Determine the (X, Y) coordinate at the center of the cell enclosing the given text.  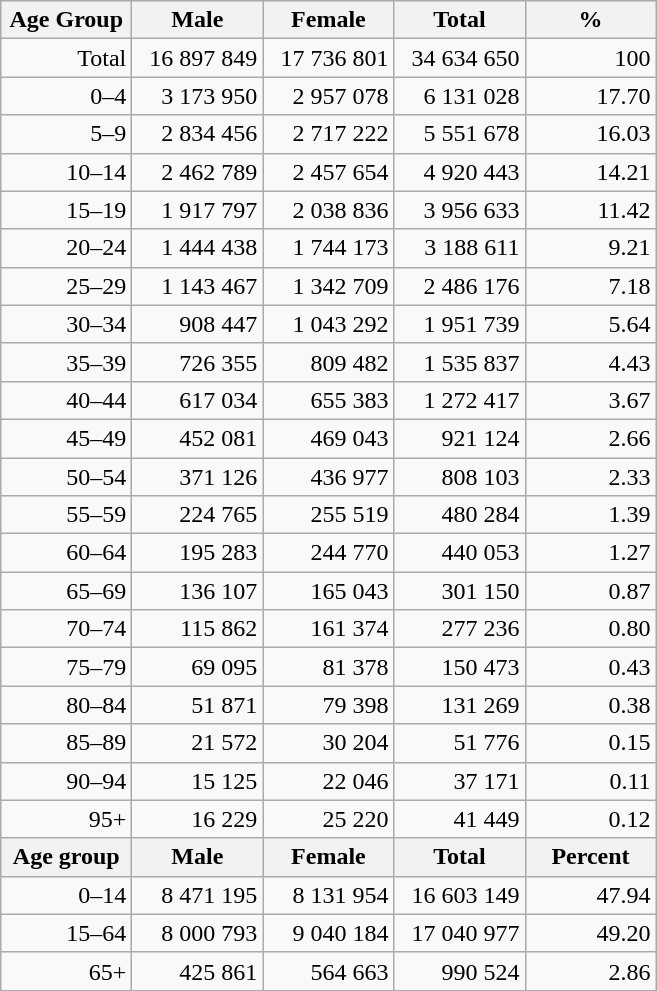
2 957 078 (328, 96)
41 449 (460, 819)
4.43 (590, 362)
1 535 837 (460, 362)
17 040 977 (460, 933)
8 471 195 (198, 895)
1 744 173 (328, 248)
2 486 176 (460, 286)
85–89 (66, 743)
8 000 793 (198, 933)
45–49 (66, 438)
0.11 (590, 781)
14.21 (590, 172)
301 150 (460, 591)
4 920 443 (460, 172)
0.38 (590, 705)
809 482 (328, 362)
37 171 (460, 781)
255 519 (328, 515)
65+ (66, 971)
Age Group (66, 20)
% (590, 20)
22 046 (328, 781)
726 355 (198, 362)
0.87 (590, 591)
20–24 (66, 248)
81 378 (328, 667)
0.43 (590, 667)
65–69 (66, 591)
40–44 (66, 400)
1 143 467 (198, 286)
990 524 (460, 971)
2.33 (590, 477)
10–14 (66, 172)
2.86 (590, 971)
90–94 (66, 781)
1 043 292 (328, 324)
15 125 (198, 781)
16.03 (590, 134)
617 034 (198, 400)
16 603 149 (460, 895)
15–64 (66, 933)
436 977 (328, 477)
17.70 (590, 96)
49.20 (590, 933)
469 043 (328, 438)
5 551 678 (460, 134)
1.27 (590, 553)
35–39 (66, 362)
17 736 801 (328, 58)
0.15 (590, 743)
51 871 (198, 705)
224 765 (198, 515)
2.66 (590, 438)
47.94 (590, 895)
908 447 (198, 324)
75–79 (66, 667)
3.67 (590, 400)
80–84 (66, 705)
15–19 (66, 210)
808 103 (460, 477)
30–34 (66, 324)
425 861 (198, 971)
16 229 (198, 819)
2 457 654 (328, 172)
55–59 (66, 515)
95+ (66, 819)
161 374 (328, 629)
60–64 (66, 553)
1 272 417 (460, 400)
165 043 (328, 591)
34 634 650 (460, 58)
100 (590, 58)
1.39 (590, 515)
7.18 (590, 286)
0–4 (66, 96)
21 572 (198, 743)
0.12 (590, 819)
0.80 (590, 629)
9 040 184 (328, 933)
25 220 (328, 819)
16 897 849 (198, 58)
480 284 (460, 515)
921 124 (460, 438)
50–54 (66, 477)
25–29 (66, 286)
3 956 633 (460, 210)
Age group (66, 857)
655 383 (328, 400)
1 342 709 (328, 286)
51 776 (460, 743)
3 188 611 (460, 248)
564 663 (328, 971)
8 131 954 (328, 895)
136 107 (198, 591)
2 462 789 (198, 172)
Percent (590, 857)
1 444 438 (198, 248)
5.64 (590, 324)
371 126 (198, 477)
5–9 (66, 134)
131 269 (460, 705)
2 717 222 (328, 134)
195 283 (198, 553)
440 053 (460, 553)
244 770 (328, 553)
1 951 739 (460, 324)
2 038 836 (328, 210)
9.21 (590, 248)
0–14 (66, 895)
150 473 (460, 667)
30 204 (328, 743)
452 081 (198, 438)
115 862 (198, 629)
3 173 950 (198, 96)
69 095 (198, 667)
70–74 (66, 629)
2 834 456 (198, 134)
79 398 (328, 705)
277 236 (460, 629)
1 917 797 (198, 210)
6 131 028 (460, 96)
11.42 (590, 210)
